For the text-containing cell, return its midpoint in (x, y) coordinate format. 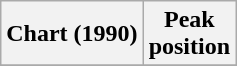
Peakposition (189, 34)
Chart (1990) (72, 34)
